Pinpoint the cell where the given text exists, returning its [X, Y] midpoint coordinate. 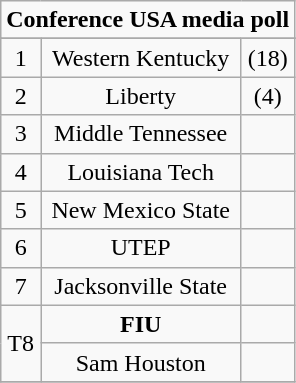
4 [21, 172]
Jacksonville State [141, 286]
Liberty [141, 96]
New Mexico State [141, 210]
T8 [21, 343]
Sam Houston [141, 362]
(4) [268, 96]
Middle Tennessee [141, 134]
Western Kentucky [141, 58]
FIU [141, 324]
Louisiana Tech [141, 172]
Conference USA media poll [148, 20]
3 [21, 134]
7 [21, 286]
1 [21, 58]
6 [21, 248]
UTEP [141, 248]
5 [21, 210]
(18) [268, 58]
2 [21, 96]
